Return the (X, Y) coordinate for the center point of the cell that contains the specified text.  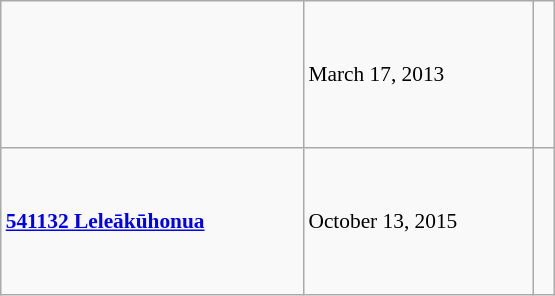
March 17, 2013 (418, 74)
October 13, 2015 (418, 222)
541132 Leleākūhonua (152, 222)
